Find where the given text appears and provide that cell's center as (x, y) coordinate. 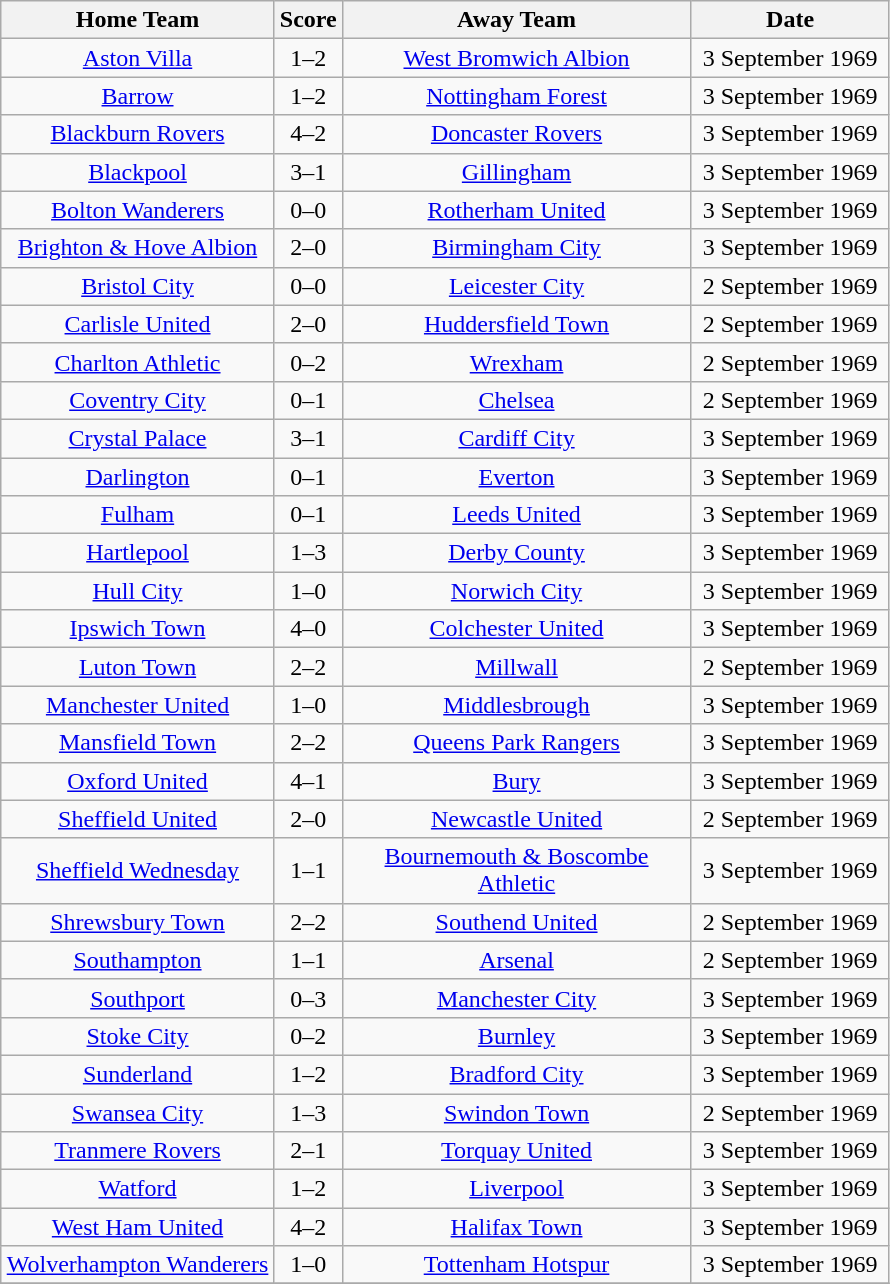
Bradford City (516, 1074)
Halifax Town (516, 1227)
Carlisle United (138, 324)
Fulham (138, 515)
Manchester United (138, 705)
Sheffield United (138, 819)
4–1 (308, 781)
Bolton Wanderers (138, 210)
Brighton & Hove Albion (138, 248)
Charlton Athletic (138, 362)
Bournemouth & Boscombe Athletic (516, 870)
Mansfield Town (138, 743)
Blackburn Rovers (138, 134)
Swansea City (138, 1113)
Tottenham Hotspur (516, 1265)
Everton (516, 477)
4–0 (308, 629)
Colchester United (516, 629)
Nottingham Forest (516, 96)
Crystal Palace (138, 438)
Ipswich Town (138, 629)
Birmingham City (516, 248)
Stoke City (138, 1036)
Queens Park Rangers (516, 743)
Leeds United (516, 515)
Rotherham United (516, 210)
Aston Villa (138, 58)
Cardiff City (516, 438)
Southampton (138, 960)
Tranmere Rovers (138, 1151)
Away Team (516, 20)
Shrewsbury Town (138, 922)
Hartlepool (138, 553)
West Ham United (138, 1227)
2–1 (308, 1151)
Burnley (516, 1036)
Score (308, 20)
Sheffield Wednesday (138, 870)
Bury (516, 781)
Luton Town (138, 667)
Millwall (516, 667)
Southport (138, 998)
Wrexham (516, 362)
Middlesbrough (516, 705)
Coventry City (138, 400)
Barrow (138, 96)
Torquay United (516, 1151)
Doncaster Rovers (516, 134)
Date (790, 20)
West Bromwich Albion (516, 58)
Blackpool (138, 172)
Hull City (138, 591)
Gillingham (516, 172)
Huddersfield Town (516, 324)
Derby County (516, 553)
Wolverhampton Wanderers (138, 1265)
Leicester City (516, 286)
Swindon Town (516, 1113)
Bristol City (138, 286)
Newcastle United (516, 819)
Norwich City (516, 591)
Liverpool (516, 1189)
Darlington (138, 477)
Manchester City (516, 998)
Oxford United (138, 781)
Southend United (516, 922)
Watford (138, 1189)
Sunderland (138, 1074)
0–3 (308, 998)
Chelsea (516, 400)
Home Team (138, 20)
Arsenal (516, 960)
